From the cell containing the given text, extract its center point as [X, Y] coordinate. 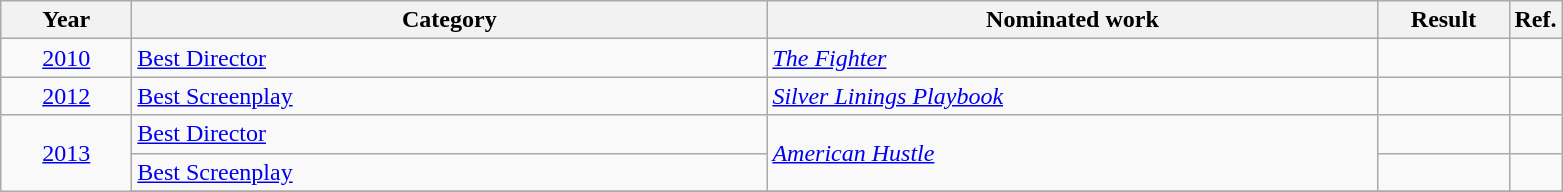
2013 [66, 153]
Silver Linings Playbook [1072, 96]
Ref. [1536, 20]
Result [1444, 20]
Year [66, 20]
The Fighter [1072, 58]
Category [450, 20]
American Hustle [1072, 153]
Nominated work [1072, 20]
2010 [66, 58]
2012 [66, 96]
